Provide the (X, Y) coordinate of the cell's center where the given text is located.  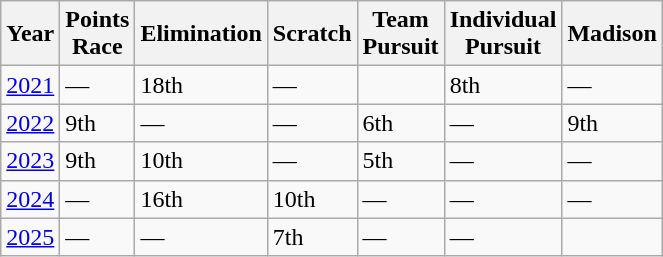
TeamPursuit (400, 34)
IndividualPursuit (503, 34)
2024 (30, 199)
16th (201, 199)
6th (400, 123)
Madison (612, 34)
2023 (30, 161)
PointsRace (98, 34)
8th (503, 85)
7th (312, 237)
5th (400, 161)
18th (201, 85)
2025 (30, 237)
Year (30, 34)
2022 (30, 123)
Scratch (312, 34)
2021 (30, 85)
Elimination (201, 34)
